Return the [X, Y] coordinate for the center point of the cell that contains the specified text.  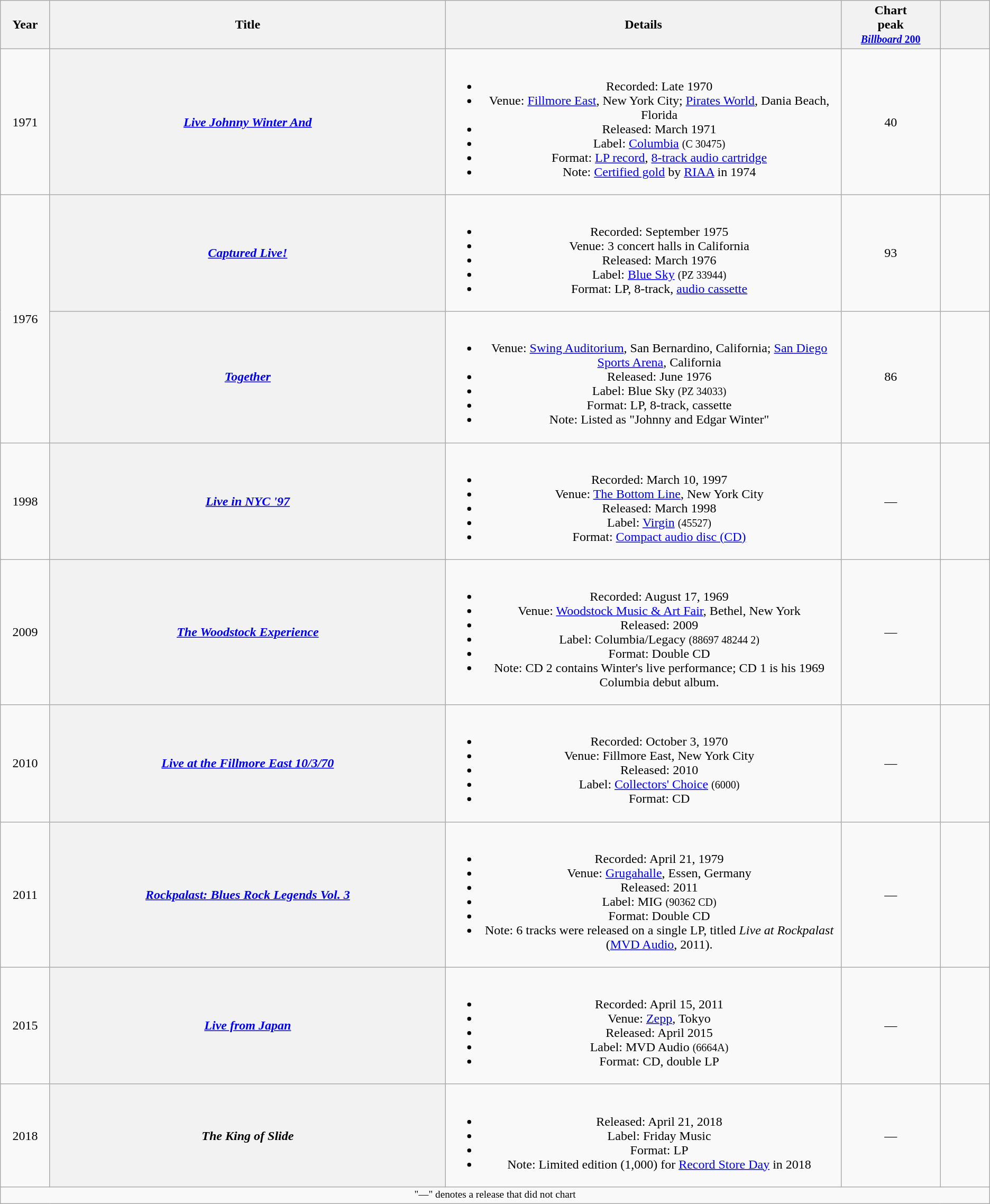
Year [25, 25]
Recorded: October 3, 1970Venue: Fillmore East, New York CityReleased: 2010Label: Collectors' Choice (6000)Format: CD [643, 764]
The King of Slide [247, 1135]
ChartpeakBillboard 200 [891, 25]
Recorded: September 1975Venue: 3 concert halls in CaliforniaReleased: March 1976Label: Blue Sky (PZ 33944)Format: LP, 8-track, audio cassette [643, 253]
1976 [25, 318]
2018 [25, 1135]
Released: April 21, 2018Label: Friday Music Format: LPNote: Limited edition (1,000) for Record Store Day in 2018 [643, 1135]
Recorded: April 15, 2011Venue: Zepp, TokyoReleased: April 2015Label: MVD Audio (6664A)Format: CD, double LP [643, 1026]
Live in NYC '97 [247, 501]
1998 [25, 501]
2009 [25, 632]
2010 [25, 764]
Title [247, 25]
40 [891, 122]
"—" denotes a release that did not chart [495, 1195]
Live from Japan [247, 1026]
Captured Live! [247, 253]
Live Johnny Winter And [247, 122]
Live at the Fillmore East 10/3/70 [247, 764]
1971 [25, 122]
Recorded: March 10, 1997Venue: The Bottom Line, New York CityReleased: March 1998Label: Virgin (45527)Format: Compact audio disc (CD) [643, 501]
93 [891, 253]
2015 [25, 1026]
The Woodstock Experience [247, 632]
Rockpalast: Blues Rock Legends Vol. 3 [247, 895]
86 [891, 377]
Details [643, 25]
Together [247, 377]
2011 [25, 895]
